Output the [x, y] coordinate of the center of the cell containing the given text.  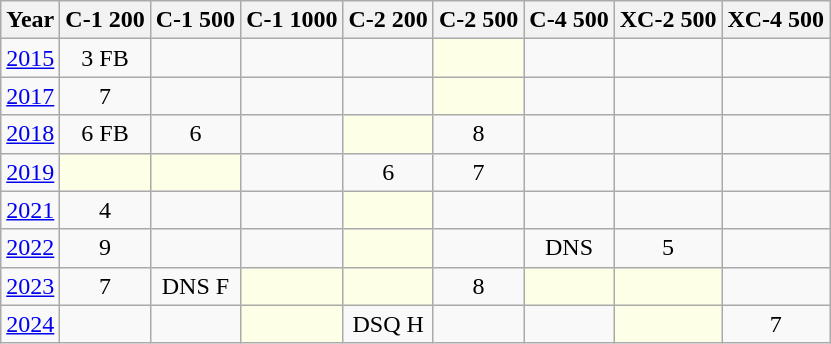
3 FB [105, 58]
2023 [30, 286]
2017 [30, 96]
2019 [30, 172]
2022 [30, 248]
5 [668, 248]
2024 [30, 324]
4 [105, 210]
C-4 500 [569, 20]
C-1 500 [195, 20]
XC-4 500 [776, 20]
DNS F [195, 286]
Year [30, 20]
2015 [30, 58]
C-1 200 [105, 20]
XC-2 500 [668, 20]
6 FB [105, 134]
9 [105, 248]
2018 [30, 134]
DSQ H [388, 324]
C-2 200 [388, 20]
DNS [569, 248]
2021 [30, 210]
C-2 500 [478, 20]
C-1 1000 [292, 20]
